Identify which cell holds the provided text, then report its [x, y] central coordinate. 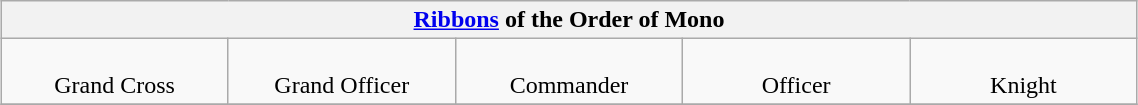
Knight [1024, 72]
Officer [796, 72]
Commander [568, 72]
Ribbons of the Order of Mono [569, 20]
Grand Cross [114, 72]
Grand Officer [342, 72]
